Capture the cell that displays the provided text and extract its (x, y) central coordinate. 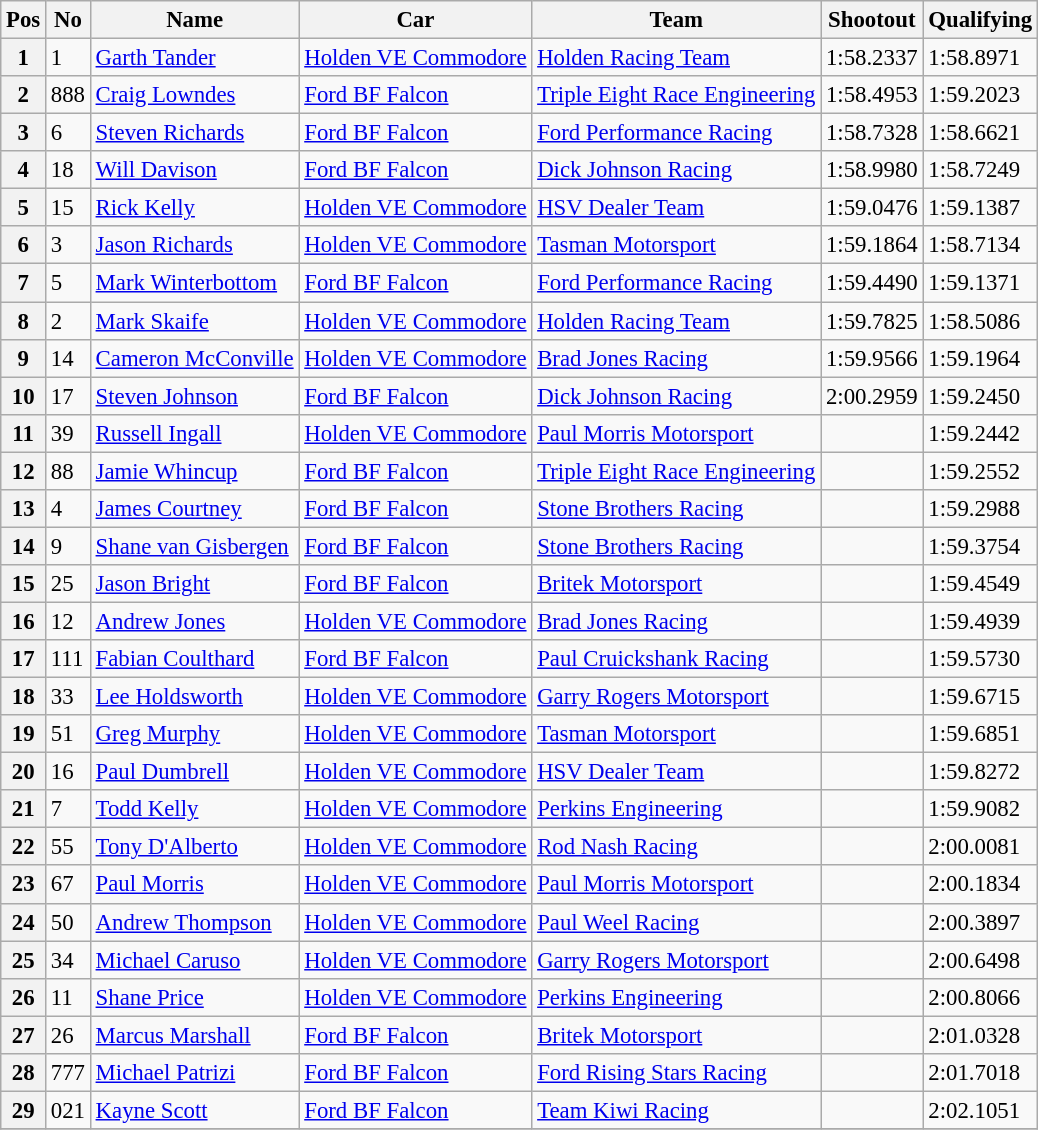
James Courtney (194, 509)
888 (68, 95)
Tony D'Alberto (194, 847)
2:01.0328 (980, 1035)
1:58.7134 (980, 245)
Qualifying (980, 20)
Paul Cruickshank Racing (676, 659)
21 (24, 809)
67 (68, 885)
Russell Ingall (194, 433)
Steven Johnson (194, 396)
22 (24, 847)
88 (68, 471)
Shootout (872, 20)
Mark Skaife (194, 321)
33 (68, 697)
Team Kiwi Racing (676, 1110)
Garth Tander (194, 58)
Paul Dumbrell (194, 772)
Jason Richards (194, 245)
2:00.0081 (980, 847)
2:00.6498 (980, 960)
1:59.0476 (872, 208)
27 (24, 1035)
2:00.1834 (980, 885)
Todd Kelly (194, 809)
1:58.4953 (872, 95)
111 (68, 659)
1:59.8272 (980, 772)
1:59.5730 (980, 659)
1:58.7249 (980, 170)
Craig Lowndes (194, 95)
2:01.7018 (980, 1073)
1:59.2442 (980, 433)
28 (24, 1073)
50 (68, 922)
2:00.2959 (872, 396)
Andrew Jones (194, 621)
8 (24, 321)
Lee Holdsworth (194, 697)
1:58.9980 (872, 170)
1:59.1864 (872, 245)
Jamie Whincup (194, 471)
Steven Richards (194, 133)
1:59.1964 (980, 358)
1:58.6621 (980, 133)
1:59.9082 (980, 809)
1:59.4939 (980, 621)
No (68, 20)
1:59.4490 (872, 283)
51 (68, 734)
Jason Bright (194, 584)
Team (676, 20)
Fabian Coulthard (194, 659)
Michael Caruso (194, 960)
23 (24, 885)
2:00.8066 (980, 997)
Cameron McConville (194, 358)
29 (24, 1110)
1:59.2988 (980, 509)
55 (68, 847)
Paul Morris (194, 885)
39 (68, 433)
1:59.1387 (980, 208)
Name (194, 20)
13 (24, 509)
20 (24, 772)
777 (68, 1073)
2:00.3897 (980, 922)
Will Davison (194, 170)
34 (68, 960)
1:59.3754 (980, 546)
Michael Patrizi (194, 1073)
Greg Murphy (194, 734)
Ford Rising Stars Racing (676, 1073)
1:59.7825 (872, 321)
Shane Price (194, 997)
021 (68, 1110)
2:02.1051 (980, 1110)
Car (416, 20)
1:59.4549 (980, 584)
1:59.9566 (872, 358)
1:58.5086 (980, 321)
Kayne Scott (194, 1110)
Andrew Thompson (194, 922)
Rick Kelly (194, 208)
1:59.6851 (980, 734)
Rod Nash Racing (676, 847)
1:58.2337 (872, 58)
1:58.7328 (872, 133)
19 (24, 734)
Pos (24, 20)
10 (24, 396)
Mark Winterbottom (194, 283)
Paul Weel Racing (676, 922)
1:59.6715 (980, 697)
24 (24, 922)
1:58.8971 (980, 58)
1:59.2023 (980, 95)
Marcus Marshall (194, 1035)
Shane van Gisbergen (194, 546)
1:59.2450 (980, 396)
1:59.2552 (980, 471)
1:59.1371 (980, 283)
